Determine the (x, y) coordinate at the center of the cell enclosing the given text.  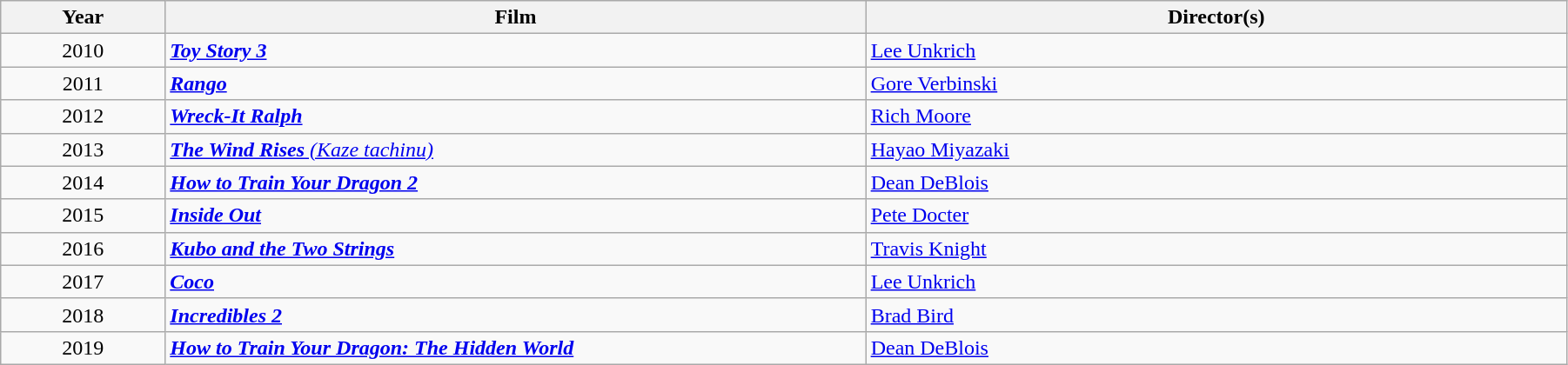
Film (515, 17)
Inside Out (515, 216)
2012 (84, 116)
Toy Story 3 (515, 50)
Incredibles 2 (515, 315)
2014 (84, 182)
Year (84, 17)
2015 (84, 216)
The Wind Rises (Kaze tachinu) (515, 149)
2019 (84, 348)
2011 (84, 83)
Kubo and the Two Strings (515, 249)
Gore Verbinski (1216, 83)
2010 (84, 50)
Hayao Miyazaki (1216, 149)
Director(s) (1216, 17)
2018 (84, 315)
Coco (515, 282)
Wreck-It Ralph (515, 116)
2017 (84, 282)
Pete Docter (1216, 216)
Rango (515, 83)
Rich Moore (1216, 116)
Travis Knight (1216, 249)
How to Train Your Dragon: The Hidden World (515, 348)
2016 (84, 249)
How to Train Your Dragon 2 (515, 182)
Brad Bird (1216, 315)
2013 (84, 149)
